Detect which cell encompasses the target text, then output its (x, y) center coordinate. 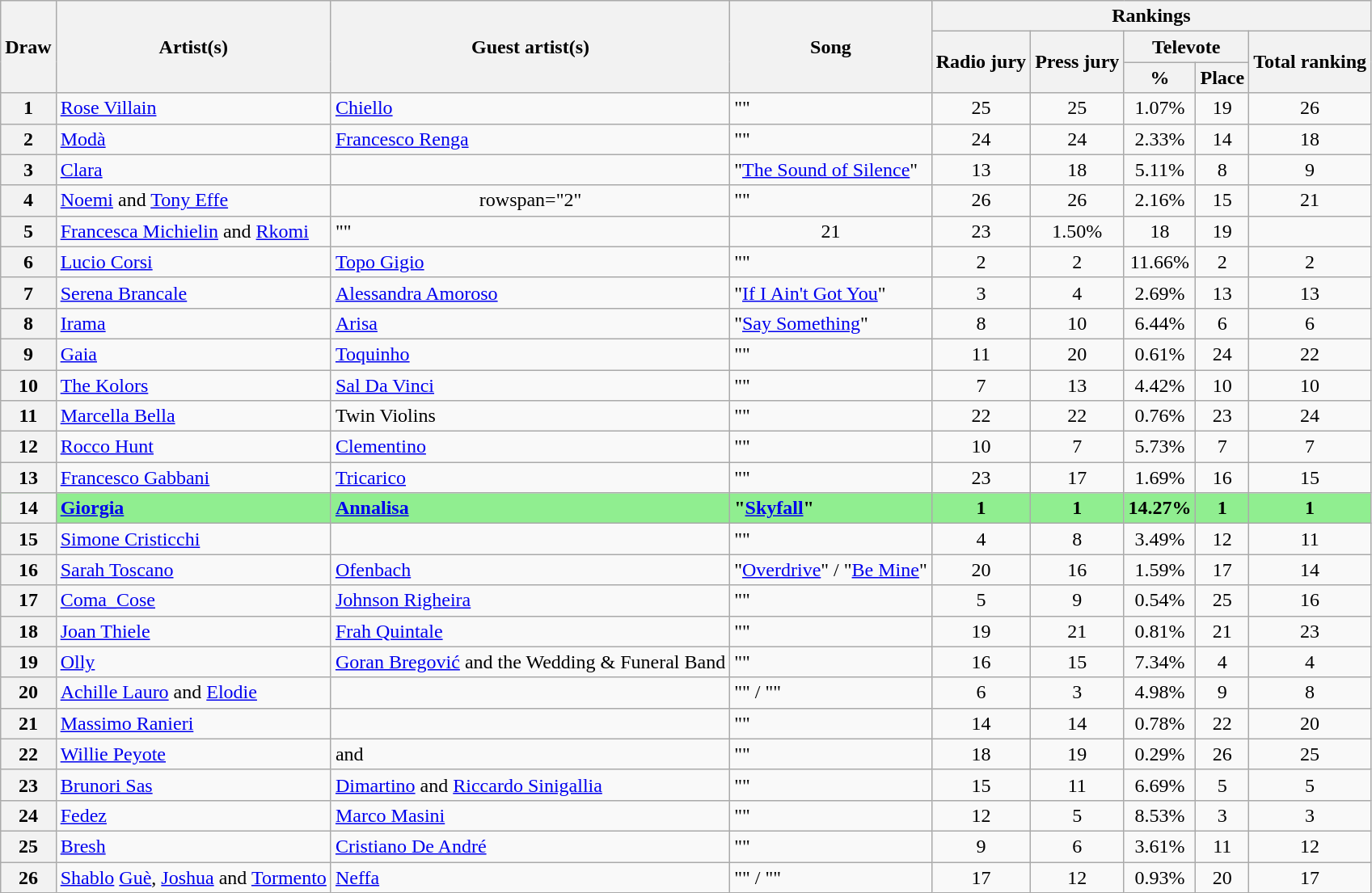
"Say Something" (831, 323)
Francesco Gabbani (193, 478)
Annalisa (530, 508)
Clementino (530, 447)
Clara (193, 170)
0.29% (1159, 754)
Press jury (1077, 62)
Francesca Michielin and Rkomi (193, 231)
Sal Da Vinci (530, 385)
"Overdrive" / "Be Mine" (831, 570)
0.93% (1159, 877)
Rankings (1151, 16)
Lucio Corsi (193, 262)
11.66% (1159, 262)
7.34% (1159, 662)
Francesco Renga (530, 139)
Place (1222, 78)
Goran Bregović and the Wedding & Funeral Band (530, 662)
3.49% (1159, 539)
Marco Masini (530, 815)
1.50% (1077, 231)
Cristiano De André (530, 846)
Dimartino and Riccardo Sinigallia (530, 785)
Simone Cristicchi (193, 539)
Giorgia (193, 508)
Ofenbach (530, 570)
"Skyfall" (831, 508)
Modà (193, 139)
Johnson Righeira (530, 600)
1.59% (1159, 570)
0.81% (1159, 631)
Guest artist(s) (530, 47)
Rocco Hunt (193, 447)
Irama (193, 323)
Song (831, 47)
Chiello (530, 108)
1.69% (1159, 478)
2.33% (1159, 139)
8.53% (1159, 815)
% (1159, 78)
Televote (1187, 47)
Twin Violins (530, 416)
5.11% (1159, 170)
6.69% (1159, 785)
Topo Gigio (530, 262)
Radio jury (981, 62)
Serena Brancale (193, 293)
Olly (193, 662)
Toquinho (530, 354)
6.44% (1159, 323)
2.16% (1159, 200)
5.73% (1159, 447)
0.76% (1159, 416)
Shablo Guè, Joshua and Tormento (193, 877)
Massimo Ranieri (193, 723)
Coma_Cose (193, 600)
3.61% (1159, 846)
Fedez (193, 815)
The Kolors (193, 385)
Bresh (193, 846)
Brunori Sas (193, 785)
Joan Thiele (193, 631)
Total ranking (1310, 62)
Willie Peyote (193, 754)
"The Sound of Silence" (831, 170)
Neffa (530, 877)
0.61% (1159, 354)
4.42% (1159, 385)
Artist(s) (193, 47)
rowspan="2" (530, 200)
Gaia (193, 354)
Achille Lauro and Elodie (193, 693)
14.27% (1159, 508)
0.54% (1159, 600)
Arisa (530, 323)
Frah Quintale (530, 631)
Draw (28, 47)
Tricarico (530, 478)
Noemi and Tony Effe (193, 200)
Sarah Toscano (193, 570)
Marcella Bella (193, 416)
and (530, 754)
Rose Villain (193, 108)
2.69% (1159, 293)
Alessandra Amoroso (530, 293)
0.78% (1159, 723)
"If I Ain't Got You" (831, 293)
4.98% (1159, 693)
1.07% (1159, 108)
